Extract the (x, y) coordinate from the center of the cell holding the provided text.  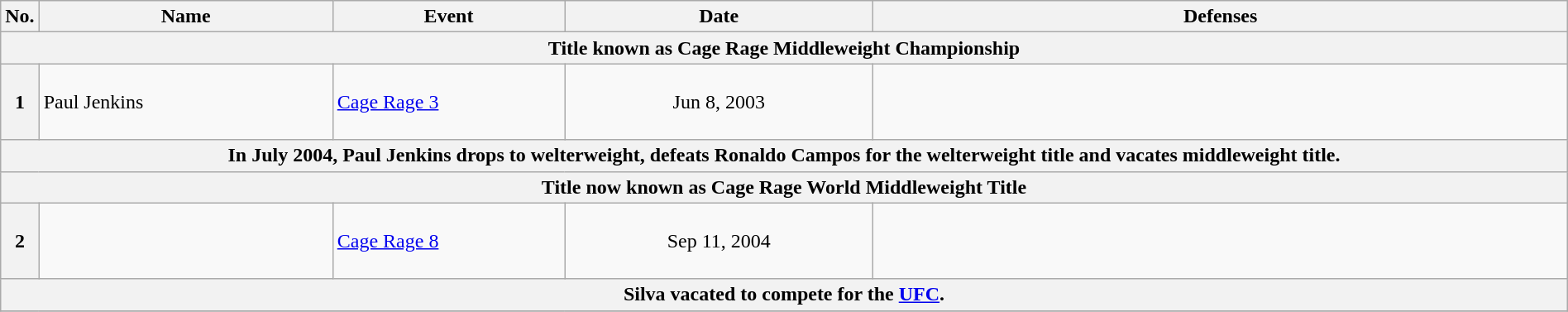
Title now known as Cage Rage World Middleweight Title (784, 187)
Title known as Cage Rage Middleweight Championship (784, 48)
2 (20, 241)
Date (719, 17)
Cage Rage 3 (448, 102)
1 (20, 102)
Name (185, 17)
Defenses (1221, 17)
Event (448, 17)
Paul Jenkins (185, 102)
Silva vacated to compete for the UFC. (784, 295)
Sep 11, 2004 (719, 241)
In July 2004, Paul Jenkins drops to welterweight, defeats Ronaldo Campos for the welterweight title and vacates middleweight title. (784, 156)
No. (20, 17)
Jun 8, 2003 (719, 102)
Cage Rage 8 (448, 241)
